Detect which cell encompasses the target text, then output its (x, y) center coordinate. 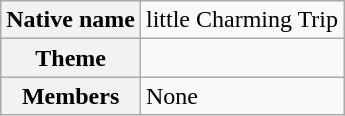
Native name (71, 20)
Theme (71, 58)
None (242, 96)
Members (71, 96)
little Charming Trip (242, 20)
